Return (X, Y) of the center of cell containing provided text 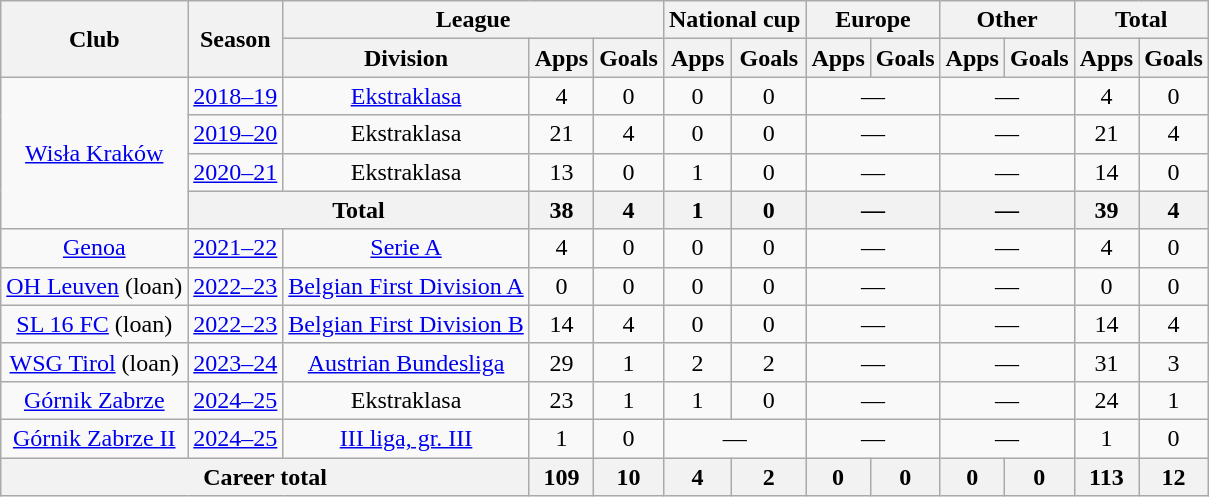
Belgian First Division A (406, 286)
WSG Tirol (loan) (94, 362)
39 (1106, 210)
Serie A (406, 248)
2023–24 (236, 362)
113 (1106, 477)
23 (561, 400)
III liga, gr. III (406, 438)
29 (561, 362)
2019–20 (236, 134)
109 (561, 477)
38 (561, 210)
OH Leuven (loan) (94, 286)
3 (1174, 362)
31 (1106, 362)
Belgian First Division B (406, 324)
Career total (265, 477)
Europe (873, 20)
2018–19 (236, 96)
Górnik Zabrze (94, 400)
Genoa (94, 248)
2020–21 (236, 172)
2021–22 (236, 248)
Górnik Zabrze II (94, 438)
13 (561, 172)
Wisła Kraków (94, 153)
12 (1174, 477)
Austrian Bundesliga (406, 362)
Division (406, 58)
Season (236, 39)
National cup (734, 20)
SL 16 FC (loan) (94, 324)
League (474, 20)
10 (629, 477)
Club (94, 39)
24 (1106, 400)
Other (1007, 20)
